Return (x, y) of the center of cell containing provided text 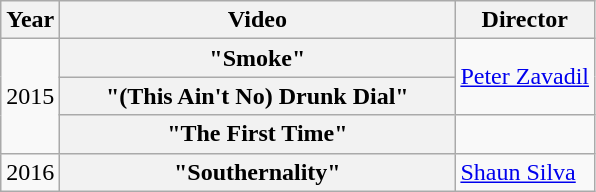
2016 (30, 172)
Video (258, 20)
Director (525, 20)
"(This Ain't No) Drunk Dial" (258, 96)
Shaun Silva (525, 172)
Peter Zavadil (525, 77)
2015 (30, 96)
Year (30, 20)
"Southernality" (258, 172)
"The First Time" (258, 134)
"Smoke" (258, 58)
